Determine the (X, Y) coordinate at the center of the cell enclosing the given text.  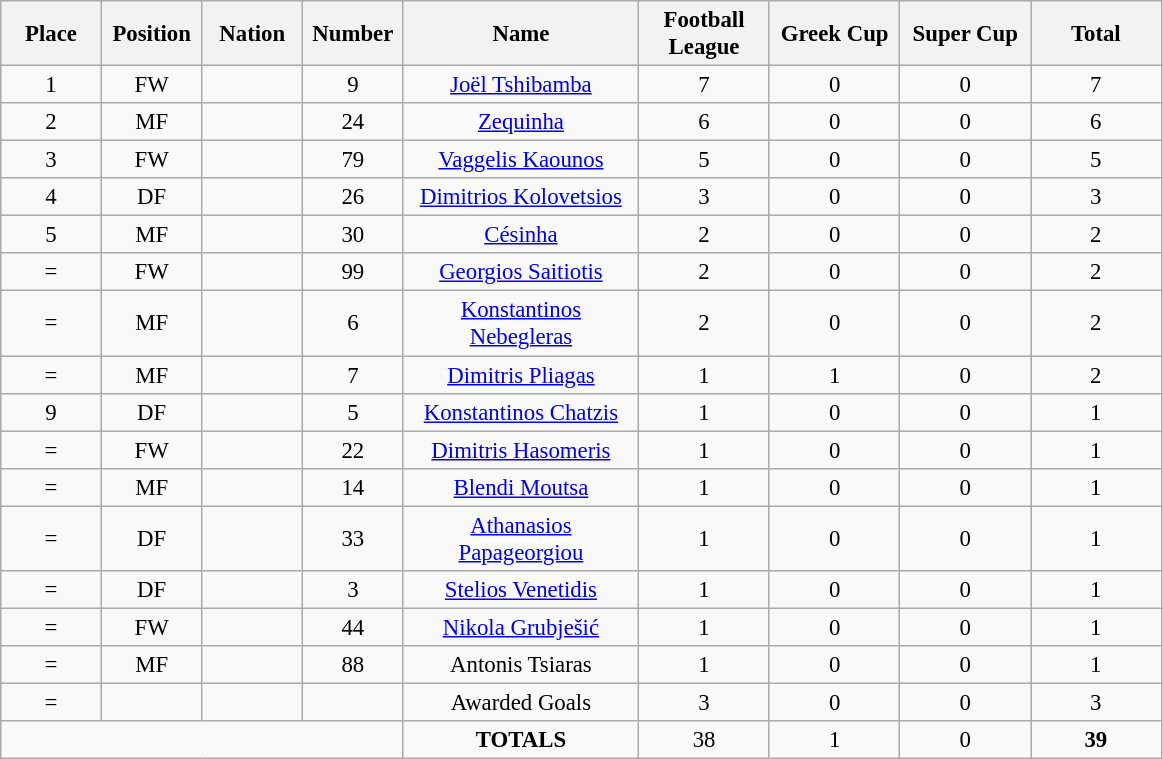
Football League (704, 34)
Blendi Moutsa (521, 487)
TOTALS (521, 740)
38 (704, 740)
79 (354, 160)
Césinha (521, 235)
Athanasios Papageorgiou (521, 538)
Dimitris Hasomeris (521, 450)
39 (1096, 740)
4 (52, 197)
Dimitrios Kolovetsios (521, 197)
Number (354, 34)
Greek Cup (834, 34)
44 (354, 627)
Georgios Saitiotis (521, 273)
Stelios Venetidis (521, 590)
Awarded Goals (521, 702)
Position (152, 34)
Nation (252, 34)
Place (52, 34)
30 (354, 235)
Joël Tshibamba (521, 85)
88 (354, 665)
Dimitris Pliagas (521, 375)
Konstantinos Nebegleras (521, 324)
26 (354, 197)
Name (521, 34)
Konstantinos Chatzis (521, 412)
Super Cup (966, 34)
Antonis Tsiaras (521, 665)
99 (354, 273)
33 (354, 538)
22 (354, 450)
24 (354, 122)
14 (354, 487)
Nikola Grubješić (521, 627)
Total (1096, 34)
Zequinha (521, 122)
Vaggelis Kaounos (521, 160)
